Provide the (x, y) coordinate of the cell's center where the given text is located.  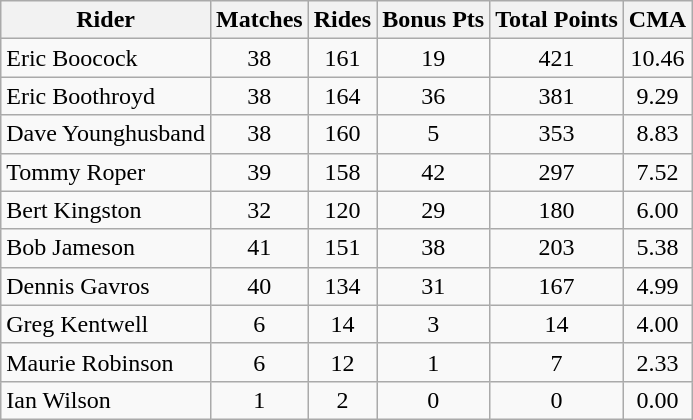
158 (342, 172)
Dennis Gavros (106, 286)
Dave Younghusband (106, 134)
Ian Wilson (106, 400)
297 (557, 172)
19 (434, 58)
Maurie Robinson (106, 362)
8.83 (657, 134)
6.00 (657, 210)
151 (342, 248)
3 (434, 324)
Rides (342, 20)
9.29 (657, 96)
12 (342, 362)
7 (557, 362)
Rider (106, 20)
2.33 (657, 362)
10.46 (657, 58)
Tommy Roper (106, 172)
32 (259, 210)
120 (342, 210)
Bert Kingston (106, 210)
7.52 (657, 172)
Total Points (557, 20)
203 (557, 248)
353 (557, 134)
Matches (259, 20)
421 (557, 58)
40 (259, 286)
36 (434, 96)
Eric Boothroyd (106, 96)
164 (342, 96)
39 (259, 172)
5 (434, 134)
160 (342, 134)
5.38 (657, 248)
161 (342, 58)
2 (342, 400)
29 (434, 210)
Bonus Pts (434, 20)
Greg Kentwell (106, 324)
180 (557, 210)
CMA (657, 20)
31 (434, 286)
41 (259, 248)
Bob Jameson (106, 248)
4.00 (657, 324)
4.99 (657, 286)
167 (557, 286)
Eric Boocock (106, 58)
381 (557, 96)
42 (434, 172)
0.00 (657, 400)
134 (342, 286)
